Detect which cell encompasses the target text, then output its (X, Y) center coordinate. 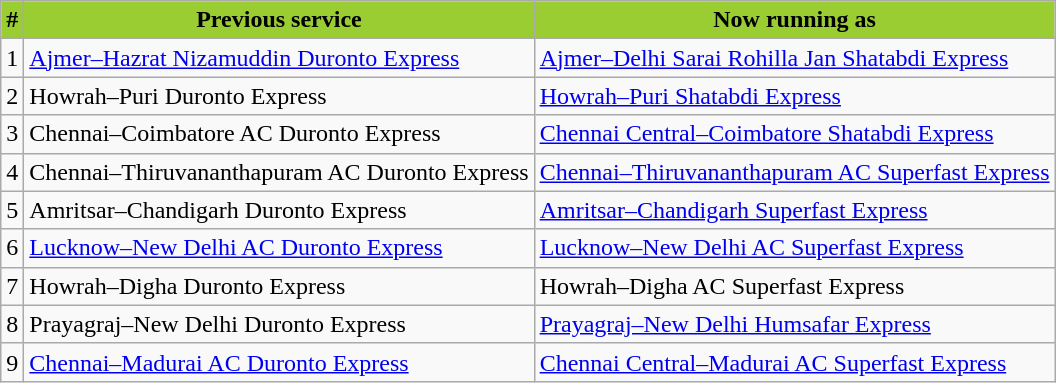
Chennai–Madurai AC Duronto Express (279, 362)
5 (12, 210)
4 (12, 172)
3 (12, 134)
Howrah–Puri Duronto Express (279, 96)
Chennai Central–Coimbatore Shatabdi Express (794, 134)
2 (12, 96)
1 (12, 58)
Lucknow–New Delhi AC Duronto Express (279, 248)
9 (12, 362)
# (12, 20)
Chennai Central–Madurai AC Superfast Express (794, 362)
Ajmer–Delhi Sarai Rohilla Jan Shatabdi Express (794, 58)
8 (12, 324)
Chennai–Thiruvananthapuram AC Duronto Express (279, 172)
Chennai–Coimbatore AC Duronto Express (279, 134)
Previous service (279, 20)
Amritsar–Chandigarh Duronto Express (279, 210)
6 (12, 248)
Howrah–Puri Shatabdi Express (794, 96)
Now running as (794, 20)
Chennai–Thiruvananthapuram AC Superfast Express (794, 172)
Howrah–Digha AC Superfast Express (794, 286)
Ajmer–Hazrat Nizamuddin Duronto Express (279, 58)
7 (12, 286)
Prayagraj–New Delhi Humsafar Express (794, 324)
Lucknow–New Delhi AC Superfast Express (794, 248)
Prayagraj–New Delhi Duronto Express (279, 324)
Amritsar–Chandigarh Superfast Express (794, 210)
Howrah–Digha Duronto Express (279, 286)
